Detect which cell encompasses the target text, then output its [x, y] center coordinate. 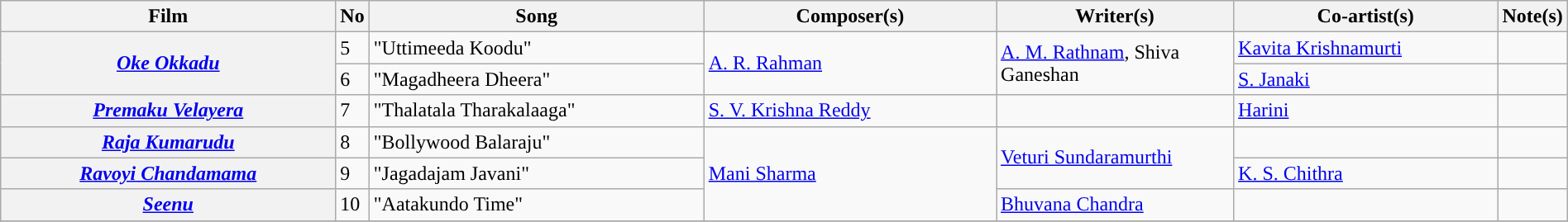
8 [352, 142]
"Uttimeeda Koodu" [536, 48]
"Jagadajam Javani" [536, 173]
Film [169, 17]
Composer(s) [850, 17]
"Magadheera Dheera" [536, 79]
S. V. Krishna Reddy [850, 111]
No [352, 17]
Oke Okkadu [169, 64]
Seenu [169, 205]
Bhuvana Chandra [1115, 205]
Raja Kumarudu [169, 142]
S. Janaki [1366, 79]
9 [352, 173]
A. M. Rathnam, Shiva Ganeshan [1115, 64]
Kavita Krishnamurti [1366, 48]
"Aatakundo Time" [536, 205]
Mani Sharma [850, 173]
"Bollywood Balaraju" [536, 142]
Veturi Sundaramurthi [1115, 158]
Ravoyi Chandamama [169, 173]
Co-artist(s) [1366, 17]
Writer(s) [1115, 17]
Song [536, 17]
7 [352, 111]
K. S. Chithra [1366, 173]
Premaku Velayera [169, 111]
Harini [1366, 111]
"Thalatala Tharakalaaga" [536, 111]
Note(s) [1532, 17]
6 [352, 79]
A. R. Rahman [850, 64]
5 [352, 48]
10 [352, 205]
